Scan for the cell matching the given text and deliver its (X, Y) coordinate at center. 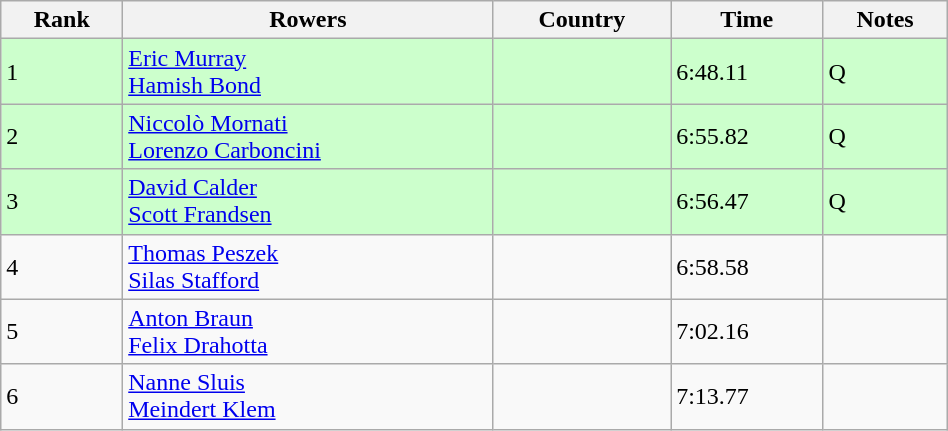
6:48.11 (747, 72)
6:56.47 (747, 202)
Anton BraunFelix Drahotta (308, 332)
6:55.82 (747, 136)
Country (582, 20)
Time (747, 20)
Nanne SluisMeindert Klem (308, 396)
Rank (62, 20)
6 (62, 396)
6:58.58 (747, 266)
Rowers (308, 20)
1 (62, 72)
7:02.16 (747, 332)
Notes (885, 20)
Niccolò MornatiLorenzo Carboncini (308, 136)
5 (62, 332)
4 (62, 266)
2 (62, 136)
Thomas PeszekSilas Stafford (308, 266)
Eric MurrayHamish Bond (308, 72)
7:13.77 (747, 396)
3 (62, 202)
David CalderScott Frandsen (308, 202)
